Search for the cell housing the specified text and yield its [X, Y] center coordinate. 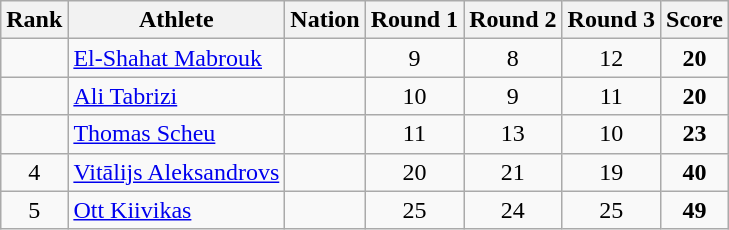
40 [695, 172]
Vitālijs Aleksandrovs [176, 172]
19 [611, 172]
23 [695, 134]
13 [513, 134]
Thomas Scheu [176, 134]
21 [513, 172]
5 [34, 210]
Ott Kiivikas [176, 210]
12 [611, 58]
49 [695, 210]
Nation [325, 20]
Round 2 [513, 20]
Ali Tabrizi [176, 96]
4 [34, 172]
Round 1 [414, 20]
Rank [34, 20]
Score [695, 20]
Athlete [176, 20]
24 [513, 210]
El-Shahat Mabrouk [176, 58]
8 [513, 58]
Round 3 [611, 20]
